Provide the (X, Y) coordinate of the cell's center where the given text is located.  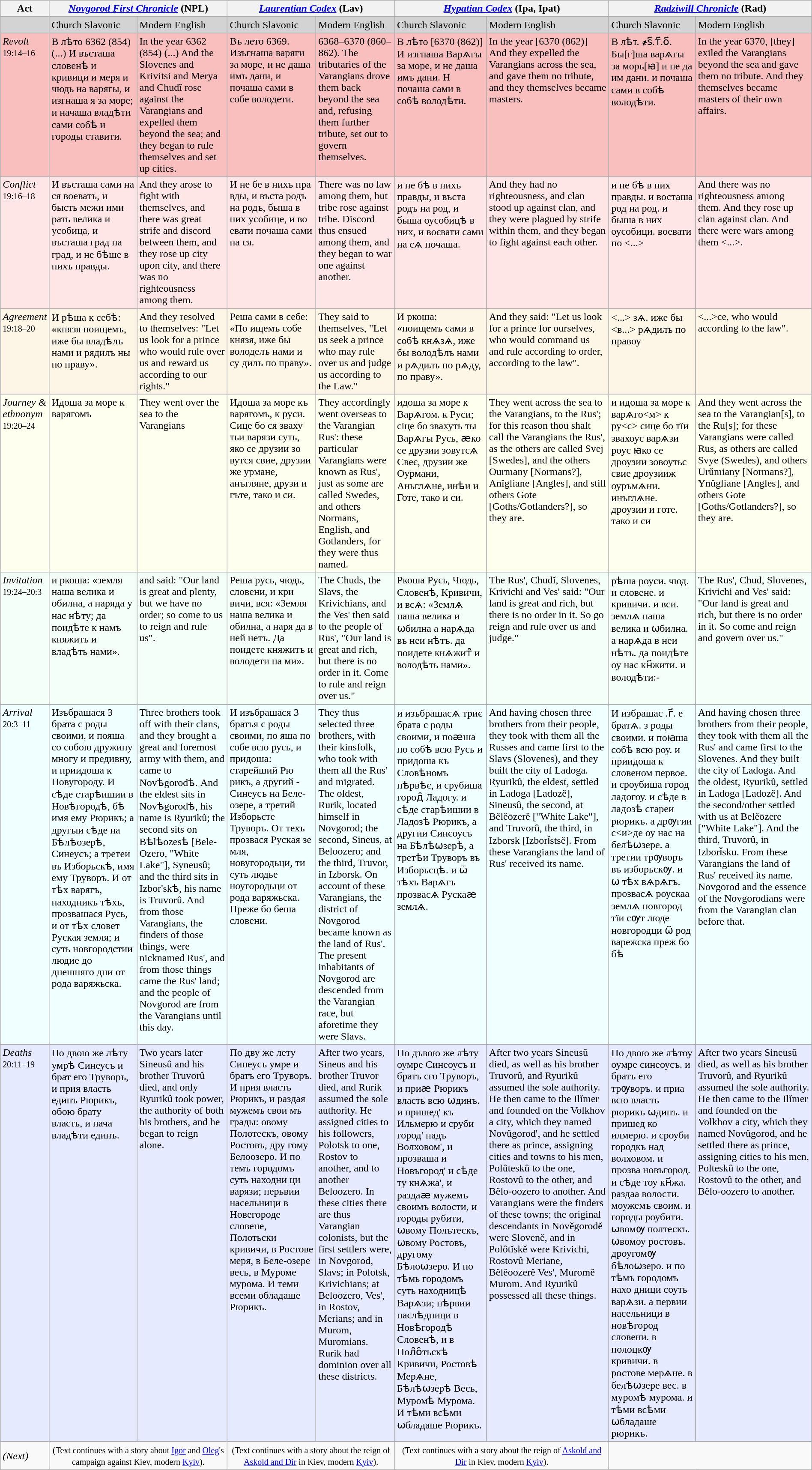
Hypatian Codex (Ipa, Ipat) (502, 9)
И ркоша: «поищемъ сами в собѣ кнѧзѧ, иже бы володѣлъ нами и рѧдилъ по рѧду, по праву». (440, 351)
Journey &ethnonym19:20–24 (25, 483)
Revolt19:14–16 (25, 105)
Novgorod First Chronicle (NPL) (138, 9)
There was no law among them, but tribe rose against tribe. Discord thus ensued among them, and they began to war one against another. (355, 242)
И въсташа сами на ся воеватъ, и бысть межи ими рать велика и усобица, и въсташа град на град, и не бѣше в нихъ правды. (93, 242)
Agreement19:18–20 (25, 351)
The Rus', Chud, Slovenes, Krivichi and Ves' said: "Our land is great and rich, but there is no order in it. So come and reign and govern over us." (754, 638)
Two years later Sineusû and his brother Truvorû died, and only Ryurikû took power, the authority of both his brothers, and he began to reign alone. (182, 1243)
идоша за море к Варѧгом. к Руси; сіце бо звахуть ты Варѧгы Русь, ӕко се друзии зовутсѧ Свеє, друзии же Оурмани, Аньглѧне, инѣи и Готе, тако и си. (440, 483)
They said to themselves, "Let us seek a prince who may rule over us and judge us according to the Law." (355, 351)
The Rus', Chudĭ, Slovenes, Krivichi and Ves' said: "Our land is great and rich, but there is no order in it. So go reign and rule over us and judge." (548, 638)
And they resolved to themselves: "Let us look for a prince who would rule over us and reward us according to our rights." (182, 351)
и ркоша: «земля наша велика и обилна, а наряда у нас нѣту; да поидѣте к намъ княжить и владѣть нами». (93, 638)
В лѣто 6362 (854) (...) И въсташа словенѣ и кривици и меря и чюдь на варягы, и изгнаша я за море; и начаша владѣти сами собѣ и городы ставити. (93, 105)
рѣша роуси. чюд. и словене. и кривичи. и вси. землѧ наша велика и ѡбилна. а нарѧда в неи нѣтъ. да поидѣте оу нас кн҃жити. и володѣти:- (652, 638)
(Next) (25, 1455)
And there was no righteousness among them. And they rose up clan against clan. And there were wars among them <...>. (754, 242)
(Text continues with a story about Igor and Oleg's campaign against Kiev, modern Kyiv). (138, 1455)
In the year 6370, [they] exiled the Varangians beyond the sea and gave them no tribute. And they themselves became masters of their own affairs. (754, 105)
and said: "Our land is great and plenty, but we have no order; so come to us to reign and rule us". (182, 638)
И рѣша к себѣ: «князя поищемъ, иже бы владѣлъ нами и рядилъ ны по праву». (93, 351)
По двою же лѣту умрѣ Синеусъ и брат его Труворъ, и прия власть единъ Рюрикъ, обою брату власть, и нача владѣти единъ. (93, 1243)
Реша русь, чюдь, словени, и кри вичи, вся: «Земля наша велика и обилна, а наря да в ней нетъ. Да поидете княжитъ и володети на ми». (272, 638)
Conflict19:16–18 (25, 242)
Ркоша Русь, Чюдь, Словенѣ, Кривичи, и всѧ: «Землѧ наша велика и ѡбилна а нарѧда въ неи нѣтъ. да поидете кнѧжит̑ и володѣть нами». (440, 638)
<...>ce, who would according to the law". (754, 351)
Invitation19:24–20:3 (25, 638)
Laurentian Codex (Lav) (311, 9)
Въ лето 6369. Изъгнаша варяги за море, и не даша имъ дани, и почаша сами в собе володети. (272, 105)
В лѣт. ҂ѕ҃.т҃.о҃. Бы[г]ша варѧгы за морь[ꙗ] и не да им дани. и почаша сами в собѣ володѣти. (652, 105)
Deaths20:11–19 (25, 1243)
Идоша за море к варягомъ (93, 483)
<...> зѧ. иже бы <в...> рѧдилъ по правоу (652, 351)
They went over the sea to the Varangians (182, 483)
Реша сами в себе: «По ищемъ собе князя, иже бы володелъ нами и су дилъ по праву». (272, 351)
и не бѣ в них правды. и восташа род на род. и быша в них оусобици. воевати по <...> (652, 242)
И не бе в нихъ пра вды, и въста родъ на родъ, быша в них усобице, и во евати почаша сами на ся. (272, 242)
и не бѣ в нихъ правды, и въста родъ на род, и быша оусобицѣ в них, и воєвати сами на сѧ почаша. (440, 242)
Radziwiłł Chronicle (Rad) (710, 9)
In the year [6370 (862)] And they expelled the Varangians across the sea, and gave them no tribute, and they themselves became masters. (548, 105)
And they said: "Let us look for a prince for ourselves, who would command us and rule according to order, according to the law". (548, 351)
Act (25, 9)
В лѣто [6370 (862)] И изгнаша Варѧгы за море, и не даша имъ дани. Н почаша сами в собѣ володѣти. (440, 105)
Arrival20:3–11 (25, 874)
